Find where the given text appears and provide that cell's center as (x, y) coordinate. 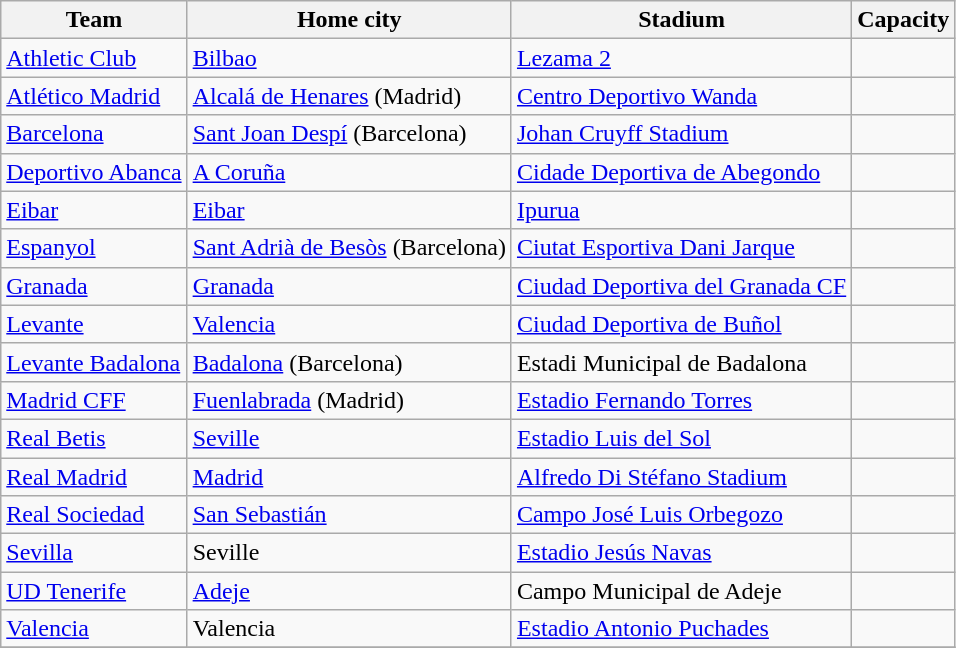
Ciudad Deportiva del Granada CF (681, 286)
Centro Deportivo Wanda (681, 96)
Ciutat Esportiva Dani Jarque (681, 248)
Fuenlabrada (Madrid) (349, 400)
Sevilla (94, 553)
Estadi Municipal de Badalona (681, 362)
Estadio Fernando Torres (681, 400)
Sant Joan Despí (Barcelona) (349, 134)
Campo Municipal de Adeje (681, 591)
Bilbao (349, 58)
Sant Adrià de Besòs (Barcelona) (349, 248)
Ciudad Deportiva de Buñol (681, 324)
Stadium (681, 20)
Adeje (349, 591)
Badalona (Barcelona) (349, 362)
A Coruña (349, 172)
Estadio Luis del Sol (681, 438)
Real Madrid (94, 477)
Alfredo Di Stéfano Stadium (681, 477)
Madrid (349, 477)
Real Betis (94, 438)
Cidade Deportiva de Abegondo (681, 172)
Estadio Antonio Puchades (681, 629)
Home city (349, 20)
Barcelona (94, 134)
Levante Badalona (94, 362)
Atlético Madrid (94, 96)
Espanyol (94, 248)
Alcalá de Henares (Madrid) (349, 96)
Real Sociedad (94, 515)
Estadio Jesús Navas (681, 553)
Levante (94, 324)
Campo José Luis Orbegozo (681, 515)
Capacity (904, 20)
Johan Cruyff Stadium (681, 134)
Lezama 2 (681, 58)
Deportivo Abanca (94, 172)
Team (94, 20)
Ipurua (681, 210)
UD Tenerife (94, 591)
Athletic Club (94, 58)
San Sebastián (349, 515)
Madrid CFF (94, 400)
